Pinpoint the cell where the given text exists, returning its (x, y) midpoint coordinate. 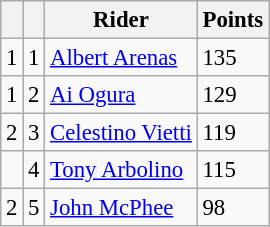
4 (34, 170)
John McPhee (121, 208)
129 (232, 95)
Points (232, 20)
119 (232, 133)
Rider (121, 20)
Tony Arbolino (121, 170)
115 (232, 170)
Albert Arenas (121, 58)
135 (232, 58)
Ai Ogura (121, 95)
3 (34, 133)
Celestino Vietti (121, 133)
98 (232, 208)
5 (34, 208)
